Provide the [X, Y] coordinate of the cell's center where the given text is located.  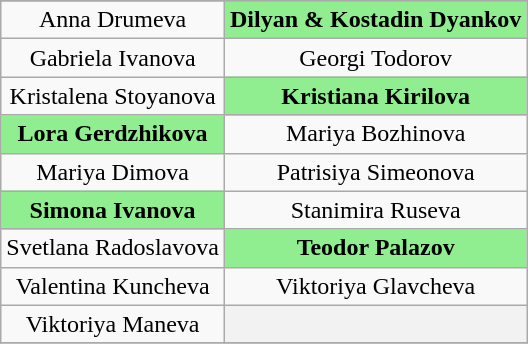
Georgi Todorov [375, 58]
Mariya Bozhinova [375, 134]
Viktoriya Glavcheva [375, 286]
Dilyan & Kostadin Dyankov [375, 20]
Valentina Kuncheva [113, 286]
Teodor Palazov [375, 248]
Anna Drumeva [113, 20]
Simona Ivanova [113, 210]
Stanimira Ruseva [375, 210]
Lora Gerdzhikova [113, 134]
Patrisiya Simeonova [375, 172]
Gabriela Ivanova [113, 58]
Kristiana Kirilova [375, 96]
Mariya Dimova [113, 172]
Viktoriya Maneva [113, 324]
Kristalena Stoyanova [113, 96]
Svetlana Radoslavova [113, 248]
